Capture the cell that displays the provided text and extract its [x, y] central coordinate. 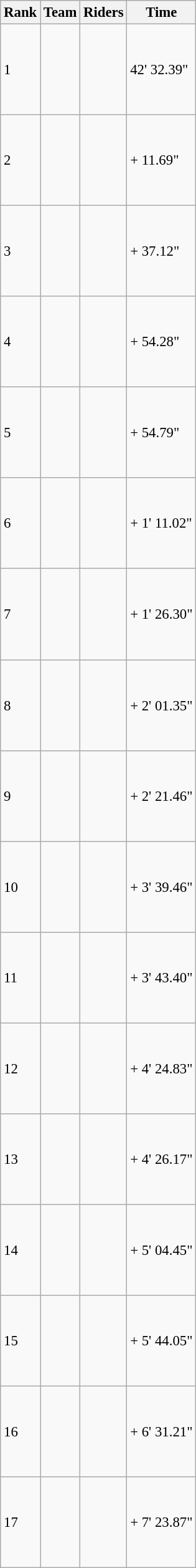
Rank [21, 12]
+ 3' 43.40" [162, 977]
14 [21, 1250]
7 [21, 614]
8 [21, 705]
+ 5' 04.45" [162, 1250]
+ 1' 26.30" [162, 614]
+ 4' 24.83" [162, 1068]
+ 37.12" [162, 251]
+ 1' 11.02" [162, 523]
+ 2' 01.35" [162, 705]
13 [21, 1159]
+ 11.69" [162, 160]
+ 5' 44.05" [162, 1341]
+ 54.79" [162, 433]
11 [21, 977]
+ 2' 21.46" [162, 796]
1 [21, 70]
6 [21, 523]
3 [21, 251]
+ 6' 31.21" [162, 1431]
+ 3' 39.46" [162, 887]
9 [21, 796]
42' 32.39" [162, 70]
17 [21, 1522]
10 [21, 887]
Time [162, 12]
+ 4' 26.17" [162, 1159]
15 [21, 1341]
+ 54.28" [162, 342]
+ 7' 23.87" [162, 1522]
4 [21, 342]
16 [21, 1431]
Riders [103, 12]
12 [21, 1068]
Team [60, 12]
2 [21, 160]
5 [21, 433]
